Return (X, Y) of the center of cell containing provided text 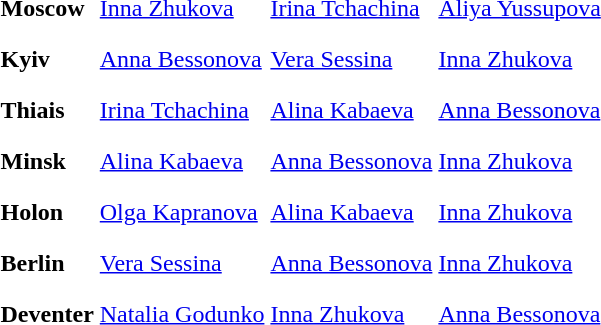
Irina Tchachina (182, 110)
Olga Kapranova (182, 212)
